Return the [x, y] coordinate for the center point of the cell that contains the specified text.  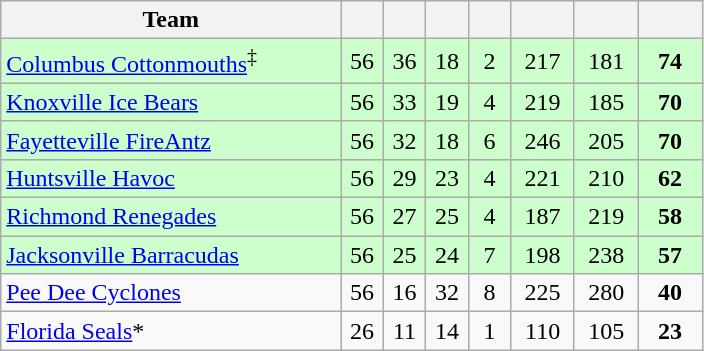
198 [543, 255]
2 [489, 62]
185 [606, 102]
7 [489, 255]
Fayetteville FireAntz [171, 140]
110 [543, 331]
210 [606, 178]
58 [670, 217]
27 [404, 217]
74 [670, 62]
16 [404, 293]
280 [606, 293]
11 [404, 331]
36 [404, 62]
221 [543, 178]
8 [489, 293]
Jacksonville Barracudas [171, 255]
217 [543, 62]
14 [447, 331]
246 [543, 140]
Richmond Renegades [171, 217]
205 [606, 140]
62 [670, 178]
Florida Seals* [171, 331]
187 [543, 217]
29 [404, 178]
57 [670, 255]
26 [362, 331]
33 [404, 102]
105 [606, 331]
181 [606, 62]
Knoxville Ice Bears [171, 102]
19 [447, 102]
238 [606, 255]
Pee Dee Cyclones [171, 293]
Team [171, 20]
40 [670, 293]
1 [489, 331]
225 [543, 293]
24 [447, 255]
Columbus Cottonmouths‡ [171, 62]
Huntsville Havoc [171, 178]
6 [489, 140]
